Extract the (X, Y) coordinate from the center of the cell holding the provided text.  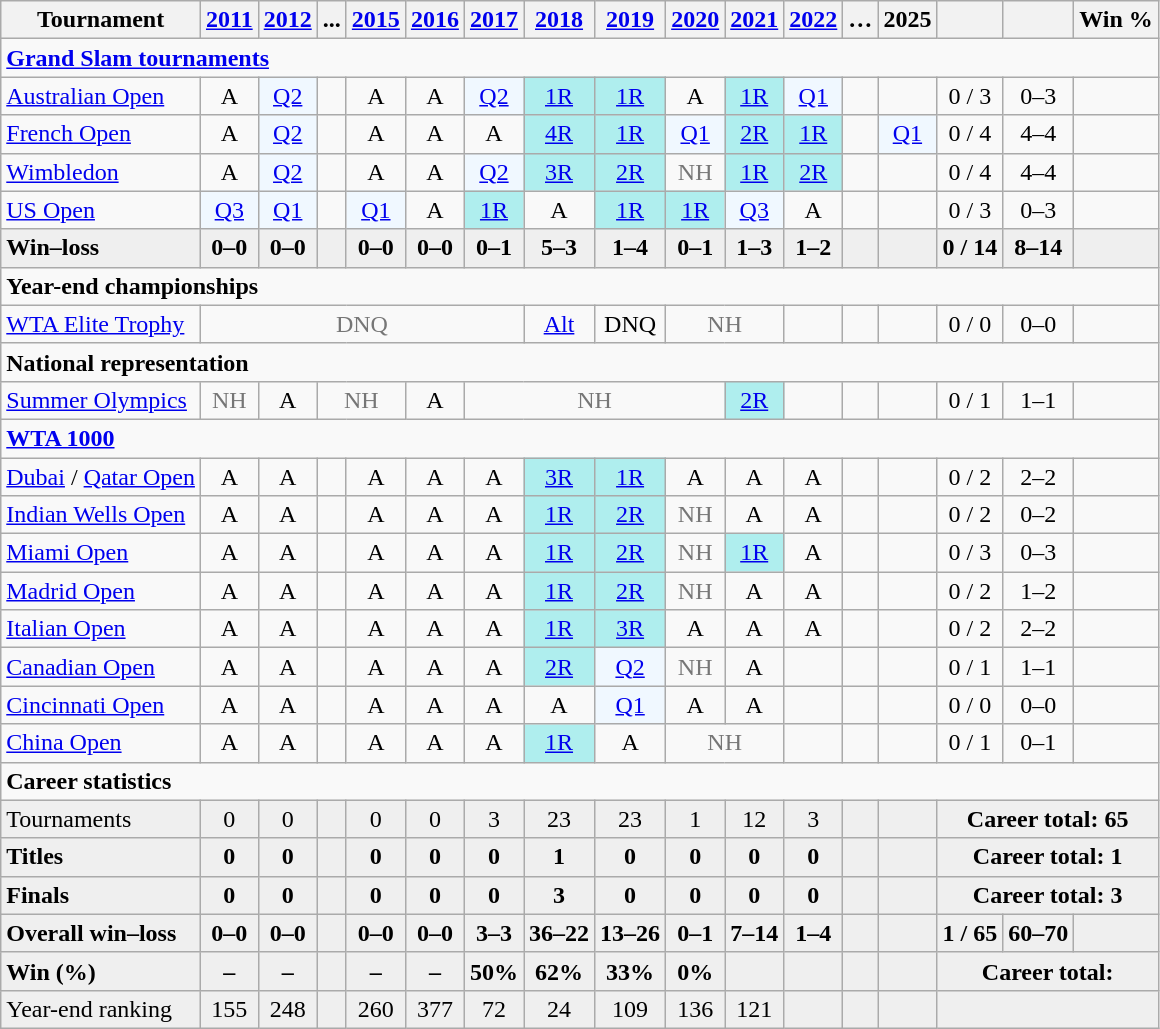
8–14 (1038, 248)
Win (%) (101, 971)
50% (494, 971)
Dubai / Qatar Open (101, 477)
Overall win–loss (101, 933)
121 (754, 1009)
Wimbledon (101, 172)
33% (630, 971)
0–2 (1038, 515)
Finals (101, 895)
Career total: (1048, 971)
0 / 14 (970, 248)
China Open (101, 743)
62% (560, 971)
Tournament (101, 20)
2021 (754, 20)
7–14 (754, 933)
Summer Olympics (101, 400)
4R (560, 134)
… (860, 20)
Titles (101, 857)
US Open (101, 210)
Cincinnati Open (101, 705)
Win % (1116, 20)
248 (288, 1009)
13–26 (630, 933)
Tournaments (101, 819)
155 (229, 1009)
2025 (908, 20)
Canadian Open (101, 667)
2019 (630, 20)
Indian Wells Open (101, 515)
Win–loss (101, 248)
2018 (560, 20)
WTA Elite Trophy (101, 324)
1 / 65 (970, 933)
5–3 (560, 248)
WTA 1000 (580, 438)
Career total: 65 (1048, 819)
377 (434, 1009)
2016 (434, 20)
2015 (376, 20)
Career statistics (580, 781)
36–22 (560, 933)
Year-end championships (580, 286)
Alt (560, 324)
... (332, 20)
2022 (814, 20)
2017 (494, 20)
109 (630, 1009)
Year-end ranking (101, 1009)
0% (696, 971)
2020 (696, 20)
60–70 (1038, 933)
National representation (580, 362)
Madrid Open (101, 591)
12 (754, 819)
2011 (229, 20)
Italian Open (101, 629)
Miami Open (101, 553)
Career total: 1 (1048, 857)
1–3 (754, 248)
French Open (101, 134)
72 (494, 1009)
Career total: 3 (1048, 895)
Australian Open (101, 96)
3–3 (494, 933)
136 (696, 1009)
Grand Slam tournaments (580, 58)
260 (376, 1009)
24 (560, 1009)
2012 (288, 20)
